Return the [X, Y] coordinate for the center point of the cell that contains the specified text.  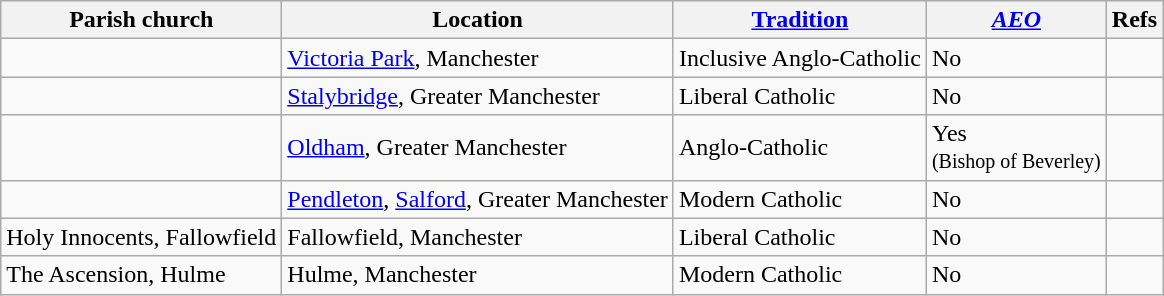
Refs [1134, 20]
Victoria Park, Manchester [478, 58]
Parish church [142, 20]
Yes (Bishop of Beverley) [1016, 148]
Tradition [800, 20]
Inclusive Anglo-Catholic [800, 58]
Anglo-Catholic [800, 148]
Pendleton, Salford, Greater Manchester [478, 199]
The Ascension, Hulme [142, 275]
Location [478, 20]
Oldham, Greater Manchester [478, 148]
Holy Innocents, Fallowfield [142, 237]
Fallowfield, Manchester [478, 237]
Hulme, Manchester [478, 275]
AEO [1016, 20]
Stalybridge, Greater Manchester [478, 96]
